Find where the given text appears and provide that cell's center as (X, Y) coordinate. 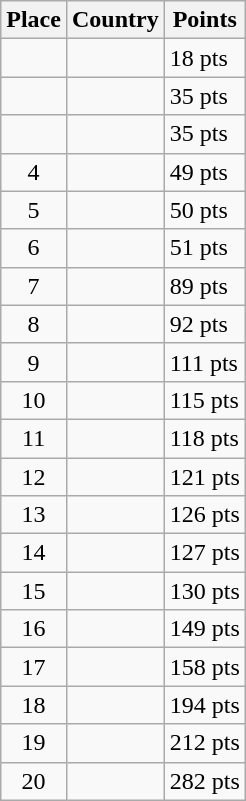
6 (34, 248)
13 (34, 515)
149 pts (204, 629)
282 pts (204, 781)
19 (34, 743)
194 pts (204, 705)
16 (34, 629)
Place (34, 20)
9 (34, 362)
212 pts (204, 743)
127 pts (204, 553)
51 pts (204, 248)
17 (34, 667)
50 pts (204, 210)
Points (204, 20)
12 (34, 477)
18 (34, 705)
5 (34, 210)
115 pts (204, 400)
10 (34, 400)
92 pts (204, 324)
7 (34, 286)
126 pts (204, 515)
111 pts (204, 362)
130 pts (204, 591)
118 pts (204, 438)
20 (34, 781)
15 (34, 591)
158 pts (204, 667)
8 (34, 324)
Country (115, 20)
11 (34, 438)
18 pts (204, 58)
49 pts (204, 172)
4 (34, 172)
14 (34, 553)
121 pts (204, 477)
89 pts (204, 286)
